Find where the given text appears and provide that cell's center as [X, Y] coordinate. 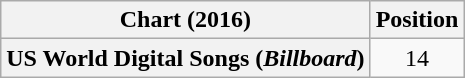
Chart (2016) [186, 20]
Position [417, 20]
14 [417, 58]
US World Digital Songs (Billboard) [186, 58]
